Search for the cell housing the specified text and yield its [X, Y] center coordinate. 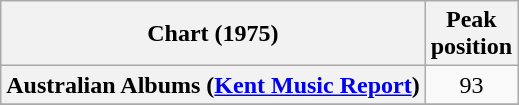
Australian Albums (Kent Music Report) [213, 85]
Chart (1975) [213, 34]
Peak position [471, 34]
93 [471, 85]
